Detect which cell encompasses the target text, then output its [x, y] center coordinate. 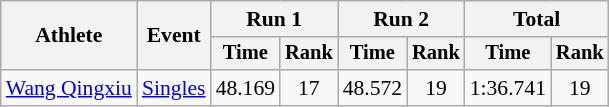
48.572 [372, 88]
Run 2 [402, 19]
Run 1 [274, 19]
1:36.741 [508, 88]
Wang Qingxiu [69, 88]
Singles [174, 88]
17 [309, 88]
Total [537, 19]
Event [174, 36]
48.169 [246, 88]
Athlete [69, 36]
